Locate the cell with the specified text and output its [X, Y] center coordinate. 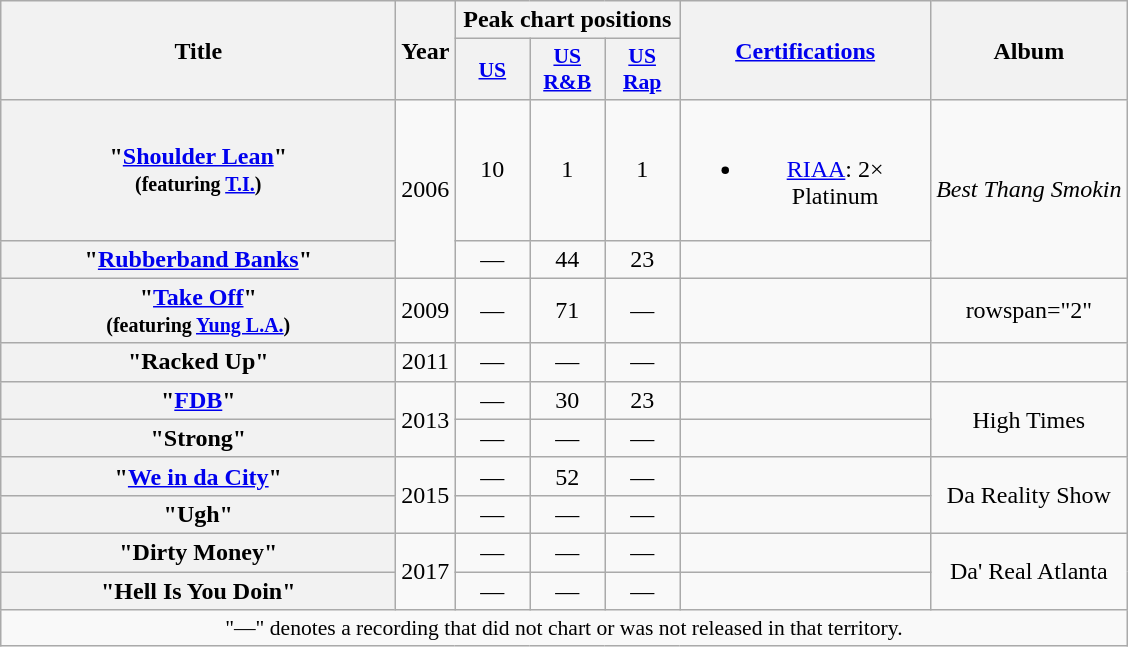
"Strong" [198, 438]
30 [568, 400]
"Dirty Money" [198, 552]
"Take Off"(featuring Yung L.A.) [198, 310]
"Hell Is You Doin" [198, 591]
2009 [426, 310]
Certifications [806, 50]
Da' Real Atlanta [1029, 571]
Title [198, 50]
"We in da City" [198, 476]
2017 [426, 571]
Best Thang Smokin [1029, 189]
"Racked Up" [198, 362]
10 [492, 170]
"FDB" [198, 400]
"Ugh" [198, 514]
"—" denotes a recording that did not chart or was not released in that territory. [564, 628]
High Times [1029, 419]
71 [568, 310]
Peak chart positions [568, 20]
44 [568, 259]
RIAA: 2× Platinum [806, 170]
Album [1029, 50]
rowspan="2" [1029, 310]
52 [568, 476]
"Shoulder Lean"(featuring T.I.) [198, 170]
2006 [426, 189]
USRap [642, 70]
Da Reality Show [1029, 495]
USR&B [568, 70]
US [492, 70]
Year [426, 50]
2011 [426, 362]
"Rubberband Banks" [198, 259]
2015 [426, 495]
2013 [426, 419]
